Extract the (x, y) coordinate from the center of the cell holding the provided text.  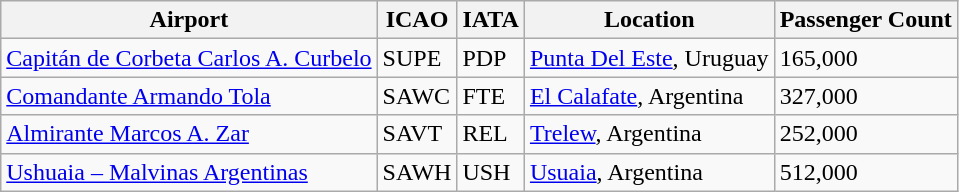
SAWC (417, 96)
Trelew, Argentina (649, 134)
Airport (189, 20)
Usuaia, Argentina (649, 172)
Ushuaia – Malvinas Argentinas (189, 172)
SUPE (417, 58)
Almirante Marcos A. Zar (189, 134)
327,000 (866, 96)
PDP (491, 58)
IATA (491, 20)
512,000 (866, 172)
ICAO (417, 20)
Passenger Count (866, 20)
Comandante Armando Tola (189, 96)
165,000 (866, 58)
REL (491, 134)
FTE (491, 96)
SAWH (417, 172)
SAVT (417, 134)
Location (649, 20)
252,000 (866, 134)
Capitán de Corbeta Carlos A. Curbelo (189, 58)
El Calafate, Argentina (649, 96)
USH (491, 172)
Punta Del Este, Uruguay (649, 58)
